For the text-containing cell, return its midpoint in [x, y] coordinate format. 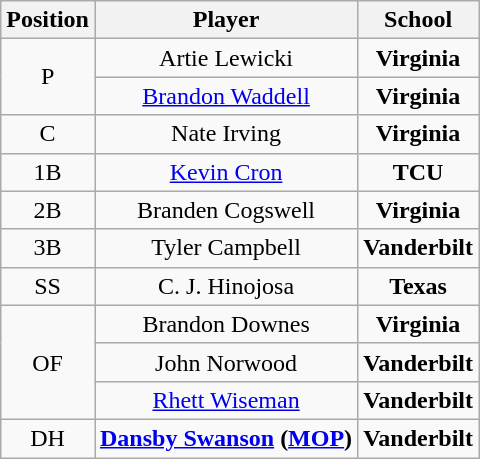
SS [48, 286]
Texas [418, 286]
Tyler Campbell [226, 248]
1B [48, 172]
Nate Irving [226, 134]
TCU [418, 172]
Brandon Downes [226, 324]
C. J. Hinojosa [226, 286]
DH [48, 438]
OF [48, 362]
Branden Cogswell [226, 210]
School [418, 20]
2B [48, 210]
Dansby Swanson (MOP) [226, 438]
John Norwood [226, 362]
Position [48, 20]
3B [48, 248]
P [48, 77]
Brandon Waddell [226, 96]
Player [226, 20]
C [48, 134]
Kevin Cron [226, 172]
Rhett Wiseman [226, 400]
Artie Lewicki [226, 58]
